For the text-containing cell, return its midpoint in [X, Y] coordinate format. 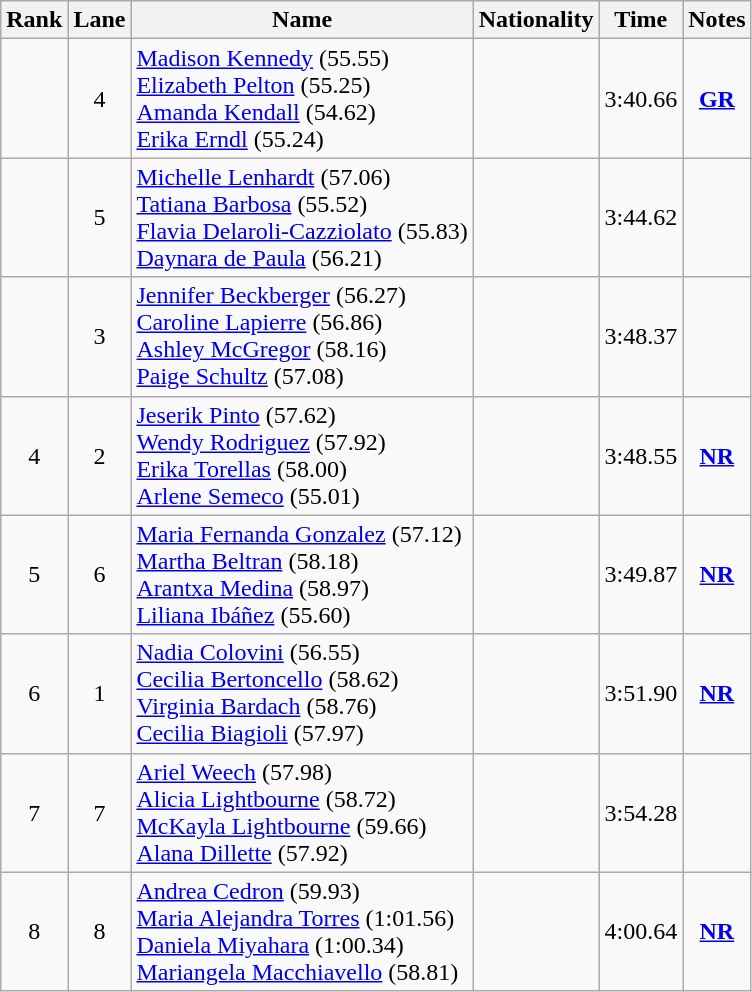
3:44.62 [641, 218]
3:54.28 [641, 812]
Nadia Colovini (56.55)Cecilia Bertoncello (58.62)Virginia Bardach (58.76)Cecilia Biagioli (57.97) [302, 694]
3:49.87 [641, 574]
Ariel Weech (57.98)Alicia Lightbourne (58.72)McKayla Lightbourne (59.66)Alana Dillette (57.92) [302, 812]
3:51.90 [641, 694]
3:48.55 [641, 456]
3 [100, 336]
2 [100, 456]
3:48.37 [641, 336]
Rank [34, 20]
Time [641, 20]
4:00.64 [641, 932]
Lane [100, 20]
Maria Fernanda Gonzalez (57.12)Martha Beltran (58.18)Arantxa Medina (58.97)Liliana Ibáñez (55.60) [302, 574]
Name [302, 20]
Nationality [536, 20]
Michelle Lenhardt (57.06)Tatiana Barbosa (55.52)Flavia Delaroli-Cazziolato (55.83)Daynara de Paula (56.21) [302, 218]
Jeserik Pinto (57.62)Wendy Rodriguez (57.92)Erika Torellas (58.00)Arlene Semeco (55.01) [302, 456]
1 [100, 694]
Notes [717, 20]
Madison Kennedy (55.55)Elizabeth Pelton (55.25)Amanda Kendall (54.62)Erika Erndl (55.24) [302, 98]
Andrea Cedron (59.93)Maria Alejandra Torres (1:01.56)Daniela Miyahara (1:00.34)Mariangela Macchiavello (58.81) [302, 932]
3:40.66 [641, 98]
Jennifer Beckberger (56.27)Caroline Lapierre (56.86)Ashley McGregor (58.16)Paige Schultz (57.08) [302, 336]
GR [717, 98]
